For the text-containing cell, return its midpoint in (X, Y) coordinate format. 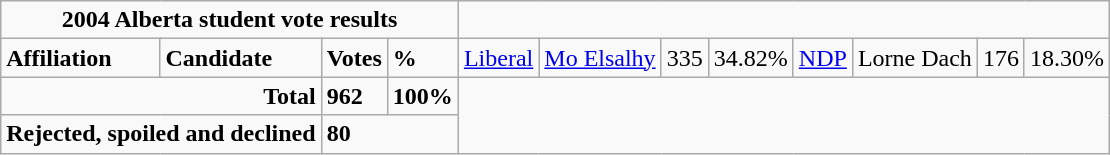
34.82% (750, 58)
Mo Elsalhy (600, 58)
2004 Alberta student vote results (230, 20)
18.30% (1066, 58)
NDP (822, 58)
Candidate (240, 58)
Votes (354, 58)
176 (1000, 58)
Rejected, spoiled and declined (161, 134)
Total (161, 96)
335 (684, 58)
Lorne Dach (914, 58)
Affiliation (80, 58)
Liberal (498, 58)
100% (422, 96)
80 (390, 134)
% (422, 58)
962 (354, 96)
